For the text-containing cell, return its midpoint in [x, y] coordinate format. 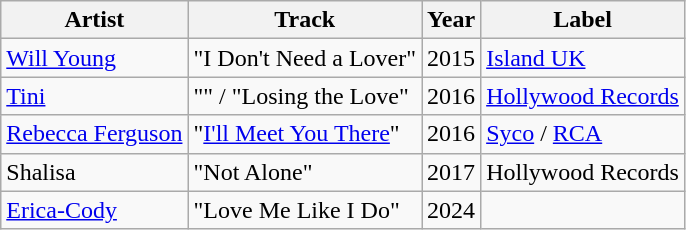
Erica-Cody [94, 210]
Label [583, 20]
Artist [94, 20]
"I'll Meet You There" [305, 134]
"Not Alone" [305, 172]
2017 [452, 172]
"Love Me Like I Do" [305, 210]
"" / "Losing the Love" [305, 96]
Shalisa [94, 172]
Year [452, 20]
2015 [452, 58]
Island UK [583, 58]
Syco / RCA [583, 134]
Tini [94, 96]
"I Don't Need a Lover" [305, 58]
2024 [452, 210]
Track [305, 20]
Will Young [94, 58]
Rebecca Ferguson [94, 134]
